Identify which cell holds the provided text, then report its [X, Y] central coordinate. 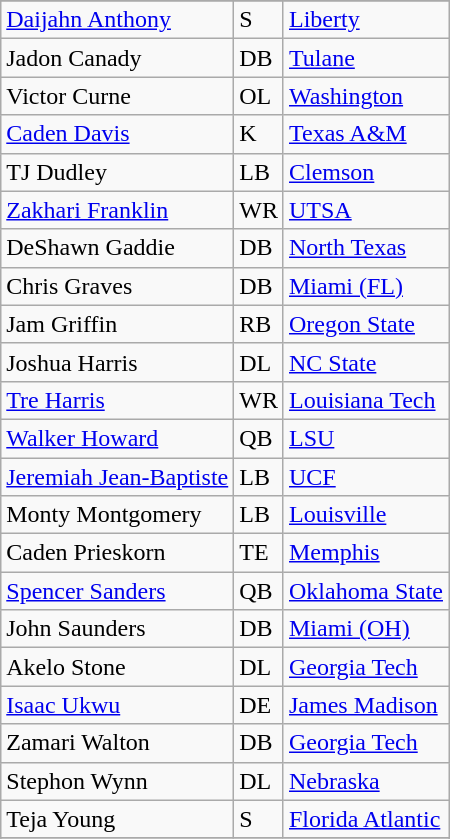
John Saunders [118, 629]
LSU [366, 438]
Caden Davis [118, 134]
Jam Griffin [118, 324]
Liberty [366, 20]
Louisville [366, 515]
Miami (OH) [366, 629]
Clemson [366, 172]
James Madison [366, 705]
RB [259, 324]
Oregon State [366, 324]
TE [259, 553]
Akelo Stone [118, 667]
Washington [366, 96]
Jadon Canady [118, 58]
Nebraska [366, 781]
Zamari Walton [118, 743]
OL [259, 96]
Texas A&M [366, 134]
TJ Dudley [118, 172]
Florida Atlantic [366, 819]
Spencer Sanders [118, 591]
DeShawn Gaddie [118, 248]
DE [259, 705]
UTSA [366, 210]
Teja Young [118, 819]
Miami (FL) [366, 286]
Isaac Ukwu [118, 705]
Oklahoma State [366, 591]
Monty Montgomery [118, 515]
Joshua Harris [118, 362]
Louisiana Tech [366, 400]
North Texas [366, 248]
Tre Harris [118, 400]
Caden Prieskorn [118, 553]
Chris Graves [118, 286]
UCF [366, 477]
Stephon Wynn [118, 781]
NC State [366, 362]
Tulane [366, 58]
Walker Howard [118, 438]
Zakhari Franklin [118, 210]
Jeremiah Jean-Baptiste [118, 477]
K [259, 134]
Daijahn Anthony [118, 20]
Memphis [366, 553]
Victor Curne [118, 96]
